Determine the [x, y] coordinate at the center of the cell enclosing the given text.  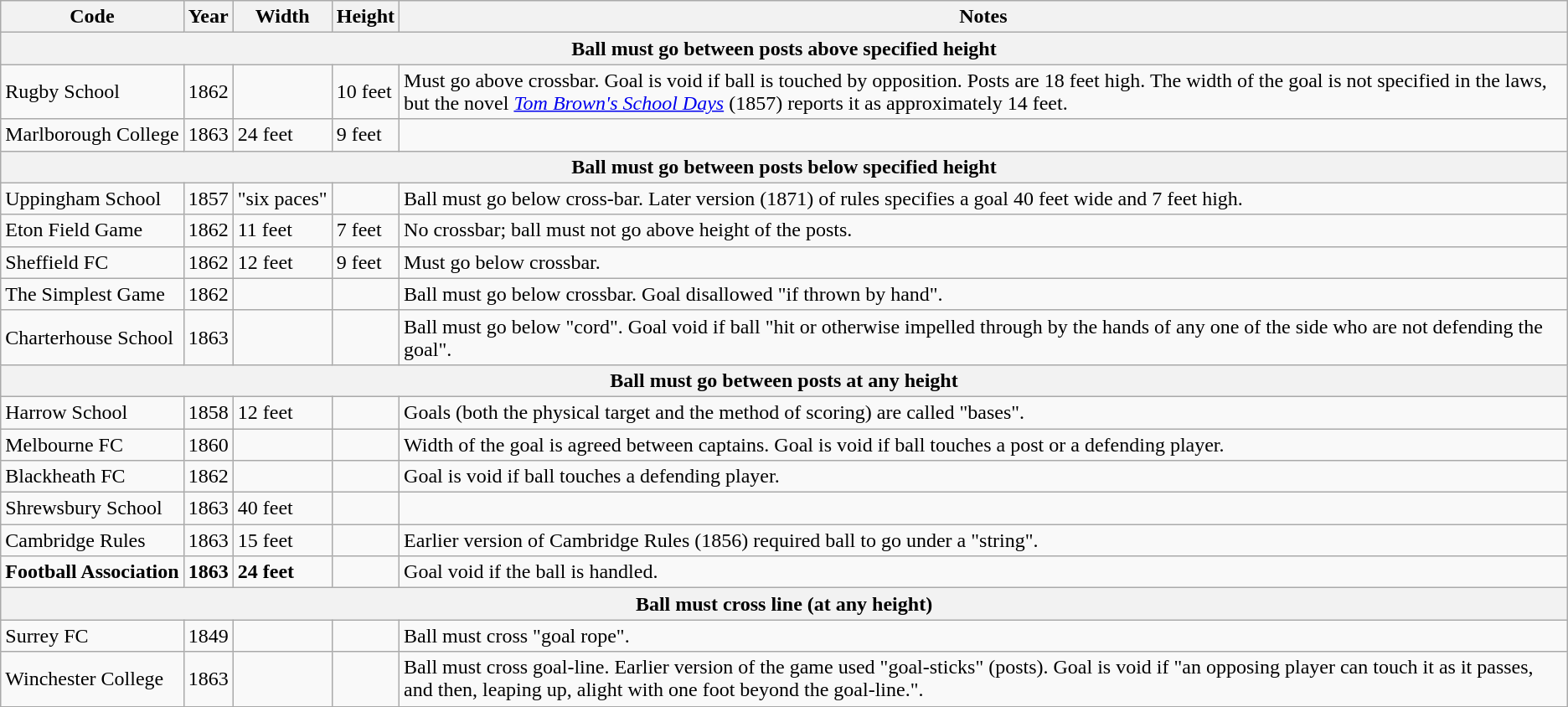
7 feet [365, 230]
Ball must go below cross-bar. Later version (1871) of rules specifies a goal 40 feet wide and 7 feet high. [983, 199]
Must go below crossbar. [983, 262]
1858 [208, 412]
Ball must go between posts above specified height [784, 49]
Marlborough College [92, 135]
Melbourne FC [92, 445]
1849 [208, 636]
"six paces" [282, 199]
No crossbar; ball must not go above height of the posts. [983, 230]
15 feet [282, 540]
Surrey FC [92, 636]
Football Association [92, 572]
Sheffield FC [92, 262]
Notes [983, 17]
Year [208, 17]
1860 [208, 445]
Harrow School [92, 412]
40 feet [282, 508]
Goal is void if ball touches a defending player. [983, 477]
Rugby School [92, 92]
Charterhouse School [92, 337]
Winchester College [92, 679]
Earlier version of Cambridge Rules (1856) required ball to go under a "string". [983, 540]
Cambridge Rules [92, 540]
11 feet [282, 230]
Blackheath FC [92, 477]
Eton Field Game [92, 230]
The Simplest Game [92, 294]
Ball must cross line (at any height) [784, 604]
Uppingham School [92, 199]
Ball must go between posts at any height [784, 380]
Ball must cross "goal rope". [983, 636]
Height [365, 17]
Code [92, 17]
Ball must go below "cord". Goal void if ball "hit or otherwise impelled through by the hands of any one of the side who are not defending the goal". [983, 337]
Width of the goal is agreed between captains. Goal is void if ball touches a post or a defending player. [983, 445]
Ball must go between posts below specified height [784, 167]
Width [282, 17]
10 feet [365, 92]
Shrewsbury School [92, 508]
Ball must go below crossbar. Goal disallowed "if thrown by hand". [983, 294]
Goal void if the ball is handled. [983, 572]
1857 [208, 199]
Goals (both the physical target and the method of scoring) are called "bases". [983, 412]
